Find where the given text appears and provide that cell's center as [x, y] coordinate. 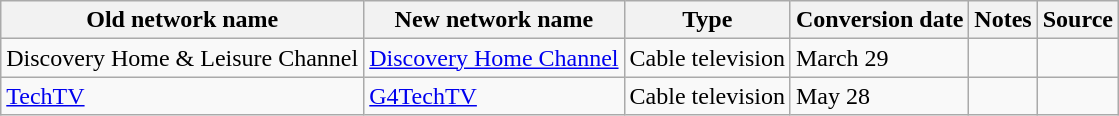
G4TechTV [494, 96]
Conversion date [879, 20]
Old network name [182, 20]
Source [1078, 20]
May 28 [879, 96]
Type [707, 20]
Discovery Home & Leisure Channel [182, 58]
New network name [494, 20]
TechTV [182, 96]
Discovery Home Channel [494, 58]
March 29 [879, 58]
Notes [1003, 20]
